Pinpoint the cell where the given text exists, returning its [x, y] midpoint coordinate. 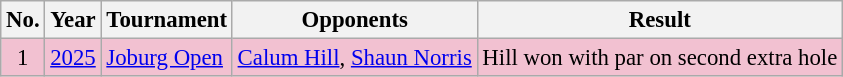
1 [23, 58]
Result [660, 20]
Joburg Open [166, 58]
Opponents [354, 20]
Year [73, 20]
Hill won with par on second extra hole [660, 58]
No. [23, 20]
Calum Hill, Shaun Norris [354, 58]
2025 [73, 58]
Tournament [166, 20]
